Find where the given text appears and provide that cell's center as [X, Y] coordinate. 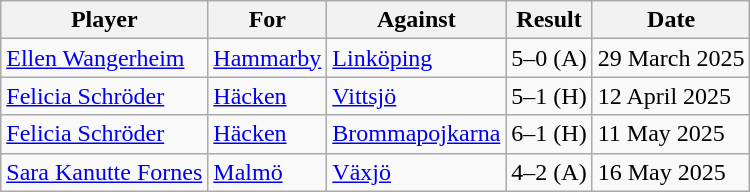
6–1 (H) [549, 134]
5–1 (H) [549, 96]
Against [416, 20]
Ellen Wangerheim [104, 58]
11 May 2025 [671, 134]
5–0 (A) [549, 58]
29 March 2025 [671, 58]
Sara Kanutte Fornes [104, 172]
4–2 (A) [549, 172]
12 April 2025 [671, 96]
Växjö [416, 172]
Linköping [416, 58]
Date [671, 20]
For [268, 20]
Hammarby [268, 58]
Brommapojkarna [416, 134]
Vittsjö [416, 96]
Player [104, 20]
Result [549, 20]
Malmö [268, 172]
16 May 2025 [671, 172]
